Find where the given text appears and provide that cell's center as [X, Y] coordinate. 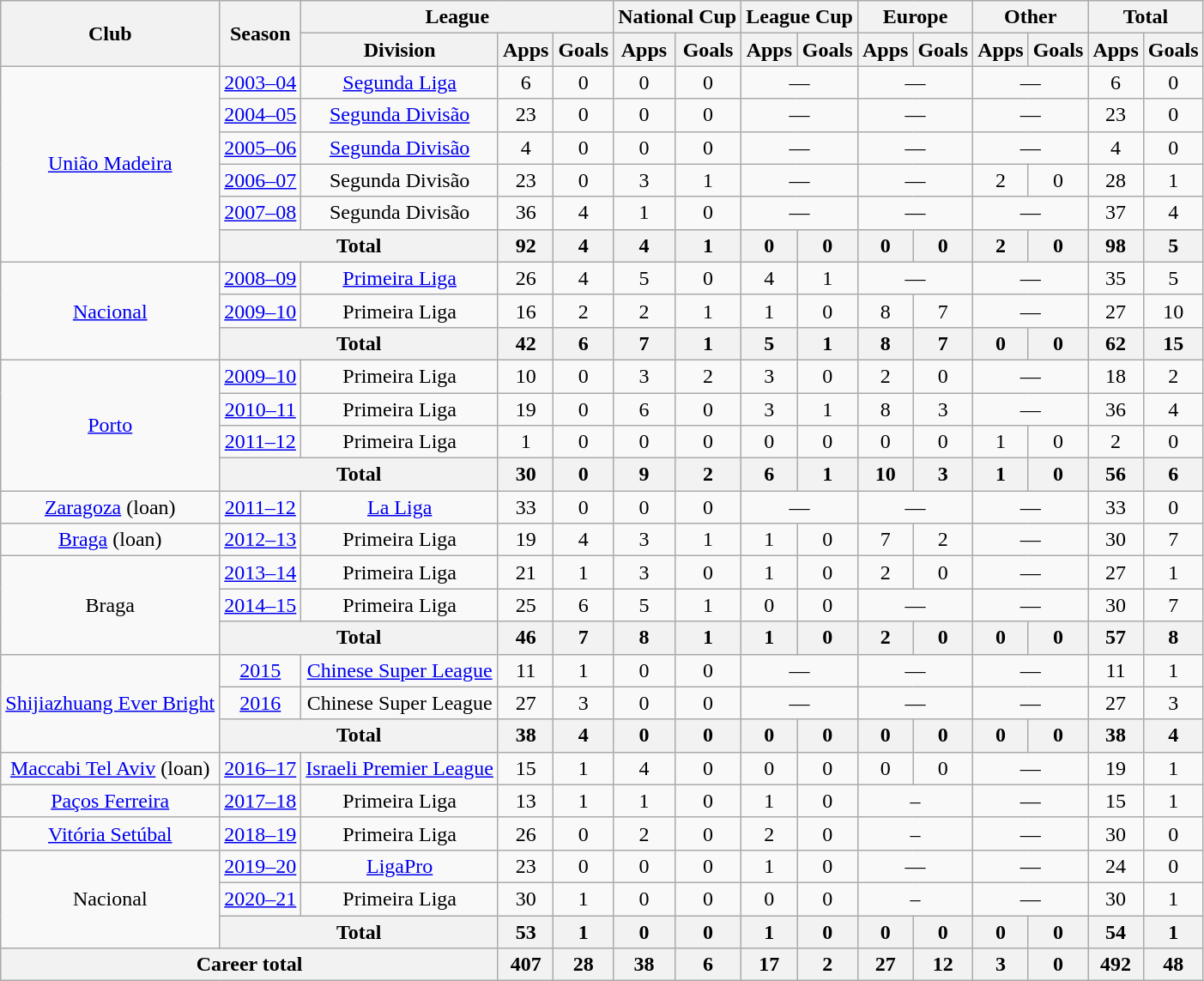
35 [1116, 278]
União Madeira [110, 164]
Maccabi Tel Aviv (loan) [110, 768]
62 [1116, 343]
25 [525, 605]
407 [525, 965]
Career total [250, 965]
492 [1116, 965]
53 [525, 931]
LigaPro [400, 866]
Porto [110, 425]
13 [525, 801]
2018–19 [261, 833]
Club [110, 33]
48 [1173, 965]
2017–18 [261, 801]
La Liga [400, 507]
Braga (loan) [110, 540]
37 [1116, 213]
National Cup [678, 17]
Season [261, 33]
16 [525, 311]
2016–17 [261, 768]
Segunda Liga [400, 82]
2019–20 [261, 866]
57 [1116, 638]
92 [525, 245]
Braga [110, 605]
2003–04 [261, 82]
2015 [261, 670]
46 [525, 638]
Zaragoza (loan) [110, 507]
54 [1116, 931]
2014–15 [261, 605]
2006–07 [261, 180]
18 [1116, 376]
Europe [915, 17]
24 [1116, 866]
Other [1031, 17]
League [457, 17]
2007–08 [261, 213]
98 [1116, 245]
21 [525, 572]
2004–05 [261, 115]
17 [769, 965]
9 [644, 475]
56 [1116, 475]
Shijiazhuang Ever Bright [110, 703]
Vitória Setúbal [110, 833]
2010–11 [261, 409]
2012–13 [261, 540]
2013–14 [261, 572]
Israeli Premier League [400, 768]
2020–21 [261, 899]
12 [943, 965]
League Cup [800, 17]
Division [400, 50]
2016 [261, 703]
Paços Ferreira [110, 801]
42 [525, 343]
2008–09 [261, 278]
2005–06 [261, 148]
